Provide the [X, Y] coordinate of the cell's center where the given text is located.  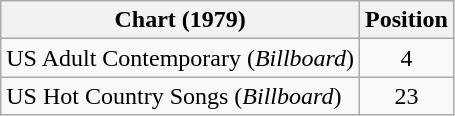
Chart (1979) [180, 20]
23 [407, 96]
Position [407, 20]
US Adult Contemporary (Billboard) [180, 58]
US Hot Country Songs (Billboard) [180, 96]
4 [407, 58]
